Capture the cell that displays the provided text and extract its [X, Y] central coordinate. 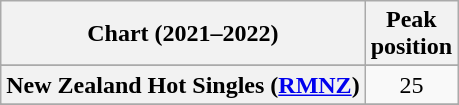
25 [411, 85]
Chart (2021–2022) [183, 34]
Peakposition [411, 34]
New Zealand Hot Singles (RMNZ) [183, 85]
